Scan for the cell matching the given text and deliver its (x, y) coordinate at center. 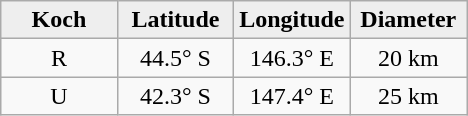
20 km (408, 58)
25 km (408, 96)
Koch (59, 20)
147.4° E (292, 96)
44.5° S (175, 58)
146.3° E (292, 58)
Latitude (175, 20)
U (59, 96)
R (59, 58)
Diameter (408, 20)
Longitude (292, 20)
42.3° S (175, 96)
